Locate the cell with the specified text and output its [x, y] center coordinate. 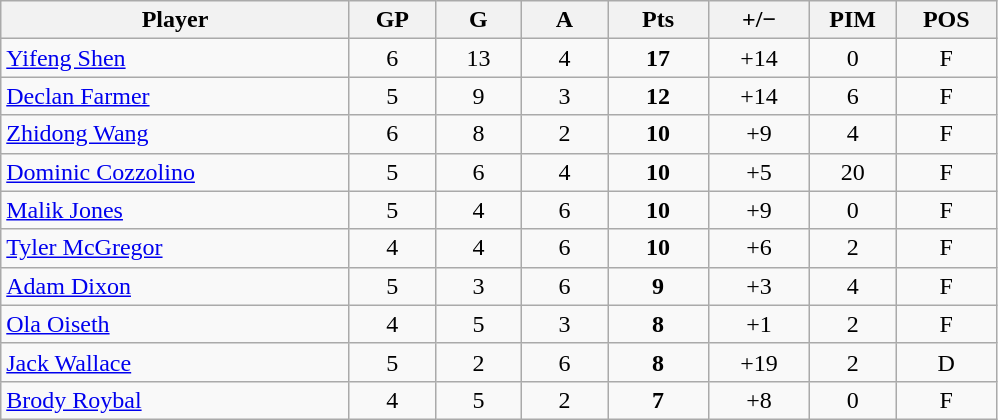
Jack Wallace [176, 362]
+6 [760, 248]
Player [176, 20]
+/− [760, 20]
17 [658, 58]
Brody Roybal [176, 400]
+3 [760, 286]
PIM [853, 20]
+5 [760, 172]
20 [853, 172]
Tyler McGregor [176, 248]
Declan Farmer [176, 96]
Zhidong Wang [176, 134]
13 [478, 58]
+19 [760, 362]
+8 [760, 400]
Dominic Cozzolino [176, 172]
Adam Dixon [176, 286]
12 [658, 96]
G [478, 20]
+1 [760, 324]
Ola Oiseth [176, 324]
Pts [658, 20]
A [564, 20]
GP [392, 20]
Malik Jones [176, 210]
Yifeng Shen [176, 58]
POS [946, 20]
7 [658, 400]
D [946, 362]
